Return the (X, Y) coordinate for the center point of the cell that contains the specified text.  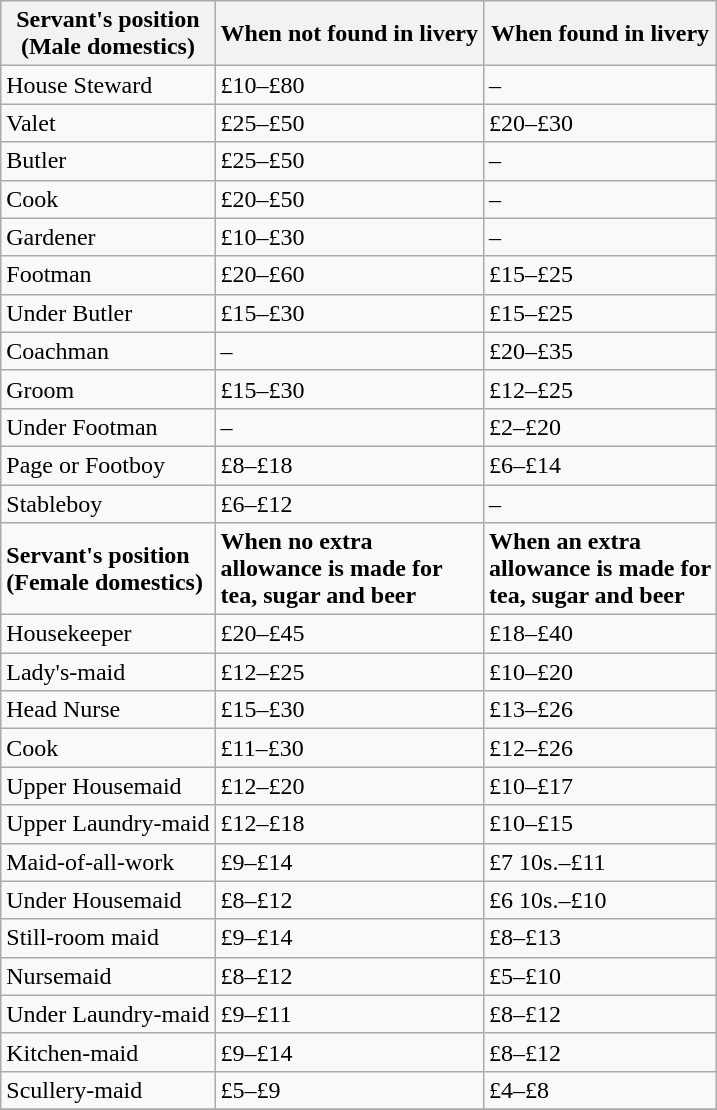
£2–£20 (600, 427)
Under Laundry-maid (108, 1014)
When no extraallowance is made fortea, sugar and beer (349, 569)
Kitchen-maid (108, 1052)
Housekeeper (108, 634)
Maid-of-all-work (108, 862)
Footman (108, 275)
£10–£20 (600, 672)
£20–£35 (600, 351)
£10–£80 (349, 85)
£5–£10 (600, 976)
Nursemaid (108, 976)
Scullery-maid (108, 1090)
£12–£20 (349, 786)
Upper Laundry-maid (108, 824)
Under Butler (108, 313)
Under Footman (108, 427)
Gardener (108, 237)
House Steward (108, 85)
Still-room maid (108, 938)
£7 10s.–£11 (600, 862)
Butler (108, 161)
Servant's position(Male domestics) (108, 34)
£8–£13 (600, 938)
£20–£60 (349, 275)
£6–£14 (600, 465)
£8–£18 (349, 465)
£10–£30 (349, 237)
Servant's position(Female domestics) (108, 569)
Page or Footboy (108, 465)
Lady's-maid (108, 672)
Stableboy (108, 503)
Head Nurse (108, 710)
£20–£45 (349, 634)
£10–£15 (600, 824)
£12–£26 (600, 748)
When not found in livery (349, 34)
£5–£9 (349, 1090)
When an extraallowance is made fortea, sugar and beer (600, 569)
Groom (108, 389)
£4–£8 (600, 1090)
Valet (108, 123)
£6–£12 (349, 503)
£20–£50 (349, 199)
£10–£17 (600, 786)
£13–£26 (600, 710)
Coachman (108, 351)
When found in livery (600, 34)
£18–£40 (600, 634)
Upper Housemaid (108, 786)
£9–£11 (349, 1014)
£6 10s.–£10 (600, 900)
£12–£18 (349, 824)
£20–£30 (600, 123)
£11–£30 (349, 748)
Under Housemaid (108, 900)
